Locate the cell with the specified text and output its [X, Y] center coordinate. 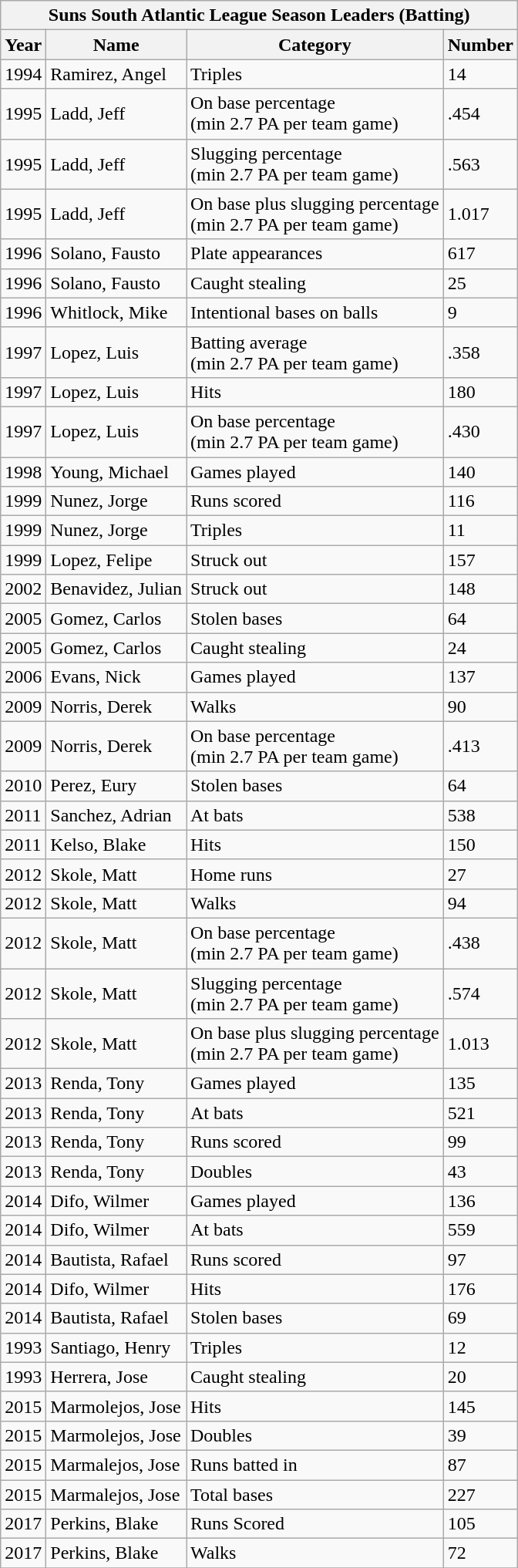
39 [480, 1435]
105 [480, 1524]
1998 [23, 471]
87 [480, 1465]
521 [480, 1113]
.563 [480, 164]
140 [480, 471]
Suns South Atlantic League Season Leaders (Batting) [259, 15]
176 [480, 1289]
135 [480, 1084]
9 [480, 312]
72 [480, 1553]
20 [480, 1377]
617 [480, 254]
Perez, Eury [116, 786]
Young, Michael [116, 471]
157 [480, 560]
Category [315, 45]
538 [480, 815]
1.017 [480, 214]
14 [480, 74]
Total bases [315, 1494]
136 [480, 1201]
150 [480, 845]
1994 [23, 74]
Whitlock, Mike [116, 312]
Plate appearances [315, 254]
1.013 [480, 1044]
Home runs [315, 874]
2006 [23, 677]
Runs Scored [315, 1524]
Runs batted in [315, 1465]
69 [480, 1318]
Kelso, Blake [116, 845]
148 [480, 589]
11 [480, 531]
Batting average (min 2.7 PA per team game) [315, 352]
97 [480, 1259]
116 [480, 501]
.438 [480, 942]
2002 [23, 589]
Ramirez, Angel [116, 74]
Santiago, Henry [116, 1347]
Number [480, 45]
559 [480, 1230]
.454 [480, 114]
145 [480, 1406]
Year [23, 45]
94 [480, 903]
.574 [480, 993]
227 [480, 1494]
.413 [480, 747]
43 [480, 1172]
Sanchez, Adrian [116, 815]
99 [480, 1142]
25 [480, 283]
Lopez, Felipe [116, 560]
Intentional bases on balls [315, 312]
Evans, Nick [116, 677]
Herrera, Jose [116, 1377]
180 [480, 392]
Benavidez, Julian [116, 589]
137 [480, 677]
24 [480, 648]
2010 [23, 786]
90 [480, 706]
.358 [480, 352]
27 [480, 874]
12 [480, 1347]
Name [116, 45]
.430 [480, 432]
